Determine the [x, y] coordinate at the center of the cell enclosing the given text.  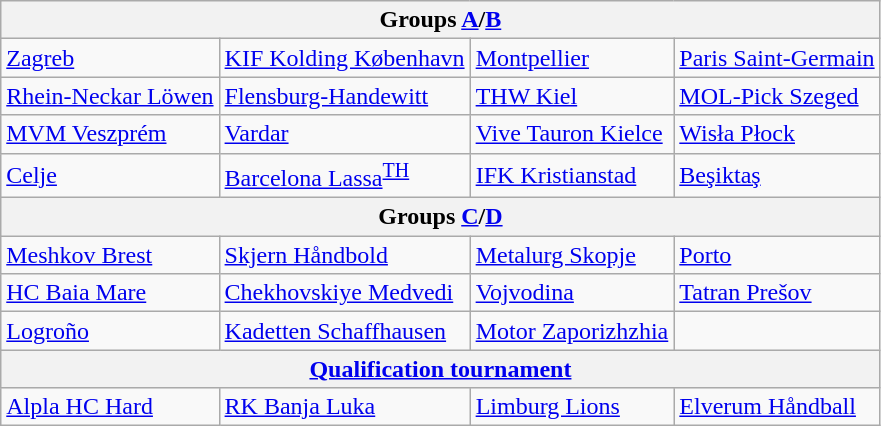
Groups A/B [440, 20]
Qualification tournament [440, 369]
Montpellier [572, 58]
Paris Saint-Germain [777, 58]
HC Baia Mare [110, 293]
Wisła Płock [777, 134]
Tatran Prešov [777, 293]
Kadetten Schaffhausen [344, 331]
Celje [110, 176]
KIF Kolding København [344, 58]
IFK Kristianstad [572, 176]
RK Banja Luka [344, 407]
Alpla HC Hard [110, 407]
Flensburg-Handewitt [344, 96]
Zagreb [110, 58]
Vardar [344, 134]
Groups C/D [440, 217]
Porto [777, 255]
Motor Zaporizhzhia [572, 331]
Skjern Håndbold [344, 255]
Beşiktaş [777, 176]
Metalurg Skopje [572, 255]
THW Kiel [572, 96]
Vive Tauron Kielce [572, 134]
Limburg Lions [572, 407]
Chekhovskiye Medvedi [344, 293]
Logroño [110, 331]
MVM Veszprém [110, 134]
MOL-Pick Szeged [777, 96]
Rhein-Neckar Löwen [110, 96]
Meshkov Brest [110, 255]
Vojvodina [572, 293]
Barcelona LassaTH [344, 176]
Elverum Håndball [777, 407]
